Pinpoint the cell where the given text exists, returning its [x, y] midpoint coordinate. 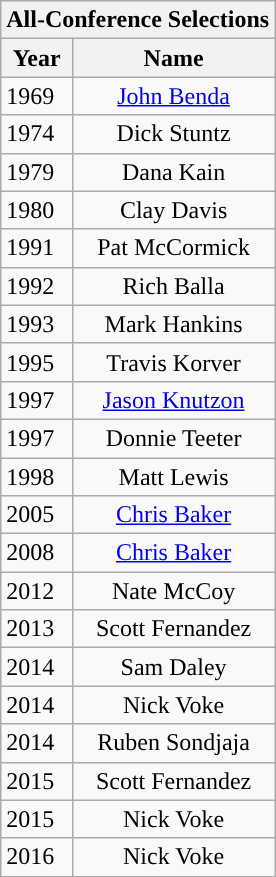
1969 [37, 96]
Travis Korver [173, 362]
Name [173, 58]
2016 [37, 857]
Jason Knutzon [173, 400]
1992 [37, 286]
Matt Lewis [173, 477]
Year [37, 58]
Sam Daley [173, 667]
2012 [37, 591]
Dick Stuntz [173, 134]
1979 [37, 172]
Ruben Sondjaja [173, 743]
1998 [37, 477]
2005 [37, 515]
Rich Balla [173, 286]
2008 [37, 553]
2013 [37, 629]
1993 [37, 324]
Dana Kain [173, 172]
Pat McCormick [173, 248]
1974 [37, 134]
Donnie Teeter [173, 438]
Mark Hankins [173, 324]
All-Conference Selections [138, 20]
Clay Davis [173, 210]
1991 [37, 248]
Nate McCoy [173, 591]
1980 [37, 210]
1995 [37, 362]
John Benda [173, 96]
